Search for the cell housing the specified text and yield its [X, Y] center coordinate. 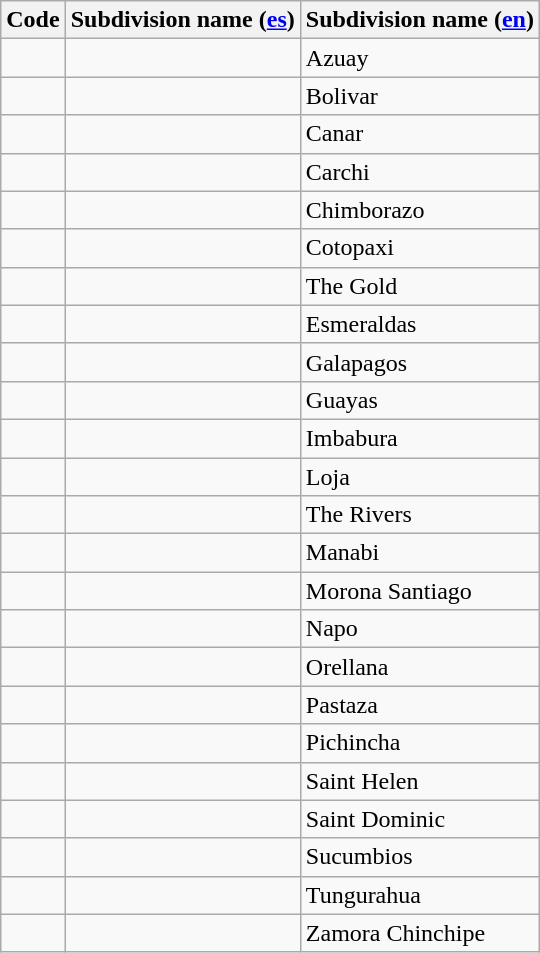
Cotopaxi [420, 248]
Orellana [420, 667]
Subdivision name (en) [420, 20]
Pichincha [420, 743]
Esmeraldas [420, 324]
Galapagos [420, 362]
Guayas [420, 400]
Sucumbios [420, 857]
Saint Dominic [420, 819]
Napo [420, 629]
Saint Helen [420, 781]
Zamora Chinchipe [420, 933]
Morona Santiago [420, 591]
Azuay [420, 58]
Canar [420, 134]
Carchi [420, 172]
The Rivers [420, 515]
Manabi [420, 553]
Bolivar [420, 96]
Code [33, 20]
The Gold [420, 286]
Pastaza [420, 705]
Imbabura [420, 438]
Tungurahua [420, 895]
Loja [420, 477]
Subdivision name (es) [182, 20]
Chimborazo [420, 210]
